For the text-containing cell, return its midpoint in [X, Y] coordinate format. 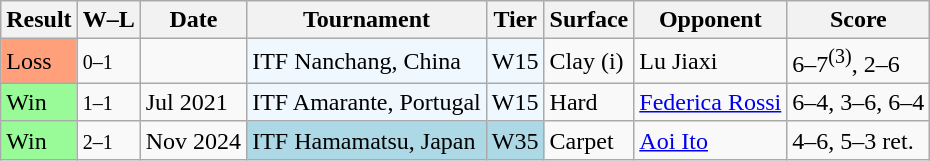
Date [193, 20]
Carpet [589, 140]
6–4, 3–6, 6–4 [858, 102]
Surface [589, 20]
4–6, 5–3 ret. [858, 140]
Lu Jiaxi [710, 62]
Opponent [710, 20]
Federica Rossi [710, 102]
ITF Hamamatsu, Japan [367, 140]
ITF Nanchang, China [367, 62]
2–1 [108, 140]
Tier [515, 20]
W35 [515, 140]
W–L [108, 20]
Aoi Ito [710, 140]
Tournament [367, 20]
Loss [39, 62]
Result [39, 20]
Jul 2021 [193, 102]
Hard [589, 102]
Nov 2024 [193, 140]
0–1 [108, 62]
Clay (i) [589, 62]
6–7(3), 2–6 [858, 62]
1–1 [108, 102]
ITF Amarante, Portugal [367, 102]
Score [858, 20]
